Find where the given text appears and provide that cell's center as [x, y] coordinate. 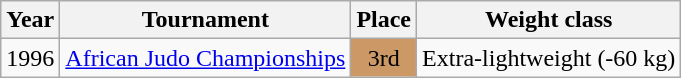
Tournament [206, 20]
African Judo Championships [206, 58]
Extra-lightweight (-60 kg) [549, 58]
Place [384, 20]
Weight class [549, 20]
1996 [30, 58]
3rd [384, 58]
Year [30, 20]
